Scan for the cell matching the given text and deliver its [x, y] coordinate at center. 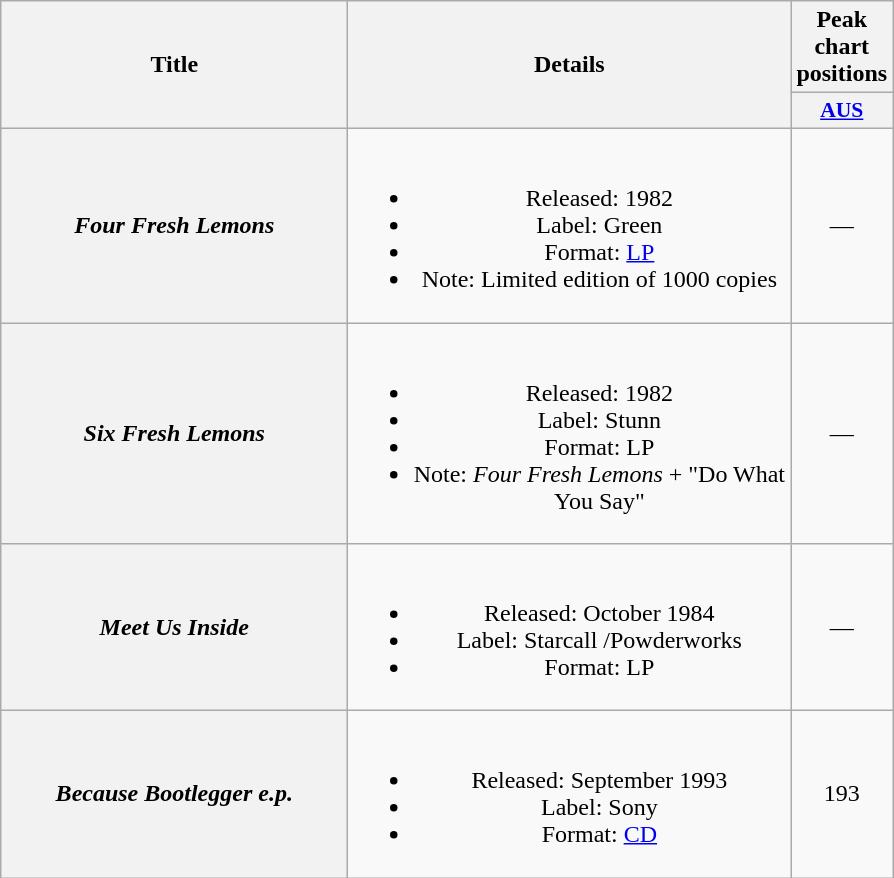
Released: 1982Label: Stunn Format: LPNote: Four Fresh Lemons + "Do What You Say" [570, 432]
Details [570, 65]
Meet Us Inside [174, 628]
Released: September 1993Label: Sony Format: CD [570, 794]
Four Fresh Lemons [174, 225]
Title [174, 65]
Released: October 1984Label: Starcall /Powderworks Format: LP [570, 628]
193 [842, 794]
Peak chart positions [842, 47]
Six Fresh Lemons [174, 432]
Released: 1982Label: Green Format: LPNote: Limited edition of 1000 copies [570, 225]
Because Bootlegger e.p. [174, 794]
AUS [842, 111]
